Locate the cell with the specified text and output its (x, y) center coordinate. 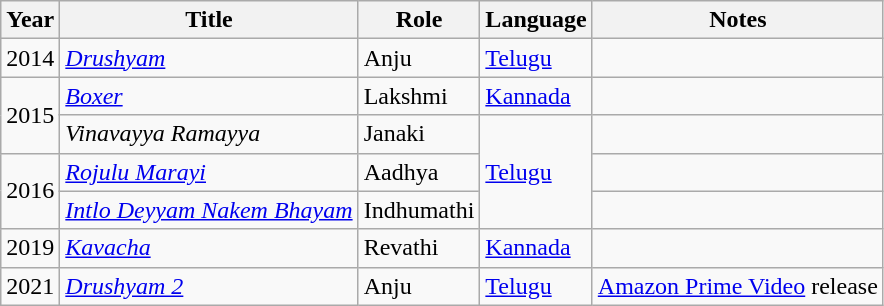
2021 (30, 286)
Intlo Deyyam Nakem Bhayam (209, 210)
Lakshmi (419, 96)
2019 (30, 248)
Title (209, 20)
Indhumathi (419, 210)
2016 (30, 191)
Rojulu Marayi (209, 172)
Revathi (419, 248)
Aadhya (419, 172)
Drushyam 2 (209, 286)
Language (536, 20)
Janaki (419, 134)
Kavacha (209, 248)
Year (30, 20)
Drushyam (209, 58)
Amazon Prime Video release (738, 286)
Boxer (209, 96)
Role (419, 20)
Notes (738, 20)
2014 (30, 58)
2015 (30, 115)
Vinavayya Ramayya (209, 134)
